Find where the given text appears and provide that cell's center as [x, y] coordinate. 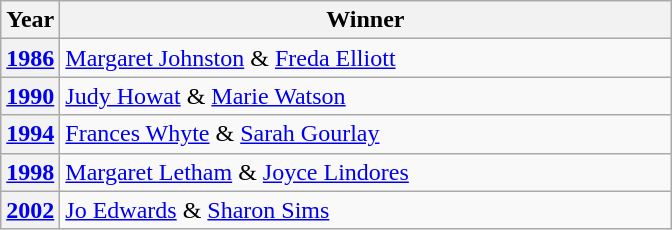
1994 [30, 134]
Margaret Johnston & Freda Elliott [366, 58]
Frances Whyte & Sarah Gourlay [366, 134]
Margaret Letham & Joyce Lindores [366, 172]
1990 [30, 96]
1998 [30, 172]
Judy Howat & Marie Watson [366, 96]
2002 [30, 210]
Year [30, 20]
1986 [30, 58]
Winner [366, 20]
Jo Edwards & Sharon Sims [366, 210]
